Capture the cell that displays the provided text and extract its (x, y) central coordinate. 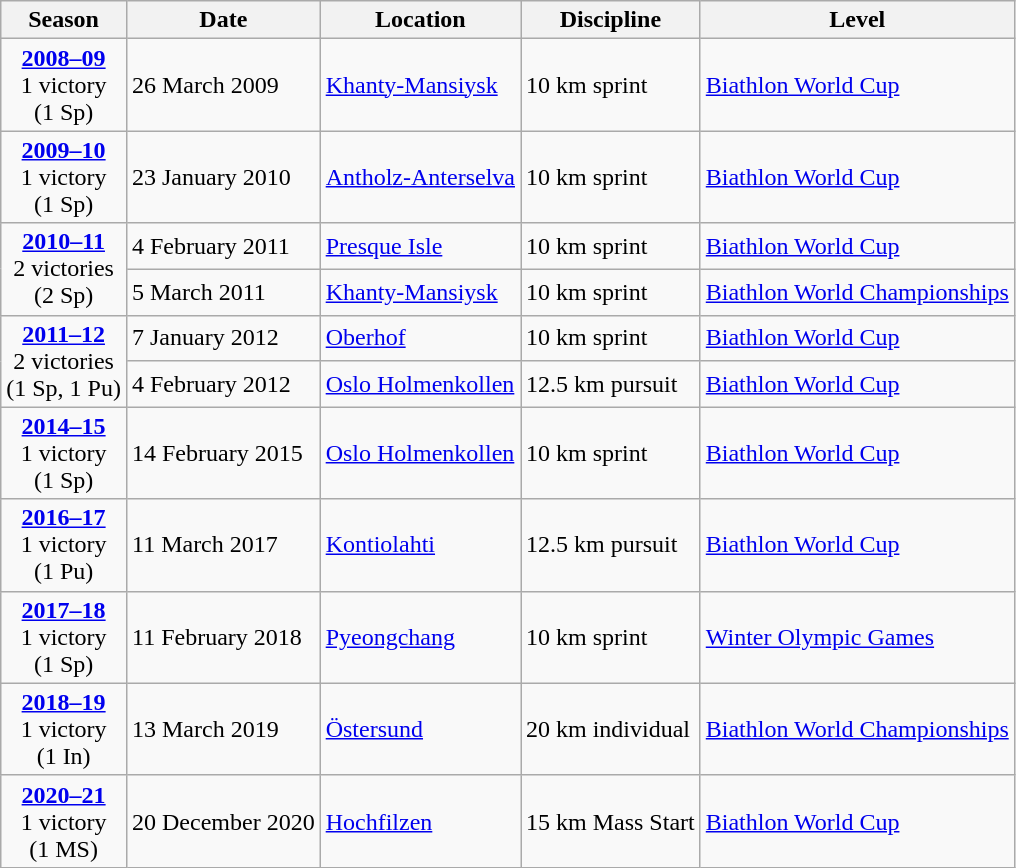
11 February 2018 (223, 637)
26 March 2009 (223, 85)
13 March 2019 (223, 729)
Kontiolahti (420, 545)
2020–21 1 victory (1 MS) (64, 821)
14 February 2015 (223, 453)
Level (857, 20)
4 February 2011 (223, 246)
Discipline (610, 20)
2008–09 1 victory (1 Sp) (64, 85)
Presque Isle (420, 246)
23 January 2010 (223, 177)
2017–18 1 victory (1 Sp) (64, 637)
2014–15 1 victory (1 Sp) (64, 453)
20 km individual (610, 729)
2016–17 1 victory (1 Pu) (64, 545)
Hochfilzen (420, 821)
Season (64, 20)
Date (223, 20)
Östersund (420, 729)
Winter Olympic Games (857, 637)
5 March 2011 (223, 292)
15 km Mass Start (610, 821)
2010–11 2 victories (2 Sp) (64, 269)
20 December 2020 (223, 821)
Pyeongchang (420, 637)
Antholz-Anterselva (420, 177)
2018–19 1 victory (1 In) (64, 729)
2011–12 2 victories (1 Sp, 1 Pu) (64, 361)
11 March 2017 (223, 545)
2009–10 1 victory (1 Sp) (64, 177)
4 February 2012 (223, 384)
7 January 2012 (223, 338)
Location (420, 20)
Oberhof (420, 338)
